Return the (x, y) coordinate for the center point of the cell that contains the specified text.  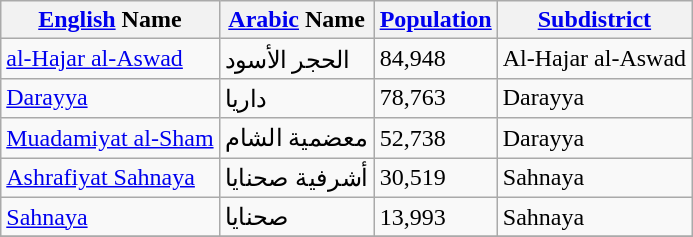
al-Hajar al-Aswad (110, 59)
78,763 (436, 98)
الحجر الأسود (296, 59)
Al-Hajar al-Aswad (594, 59)
Arabic Name (296, 20)
52,738 (436, 138)
84,948 (436, 59)
صحنايا (296, 217)
30,519 (436, 178)
أشرفية صحنايا (296, 178)
English Name (110, 20)
Ashrafiyat Sahnaya (110, 178)
Subdistrict (594, 20)
13,993 (436, 217)
Muadamiyat al-Sham (110, 138)
معضمية الشام (296, 138)
Population (436, 20)
داريا (296, 98)
